Provide the (X, Y) coordinate of the cell's center where the given text is located.  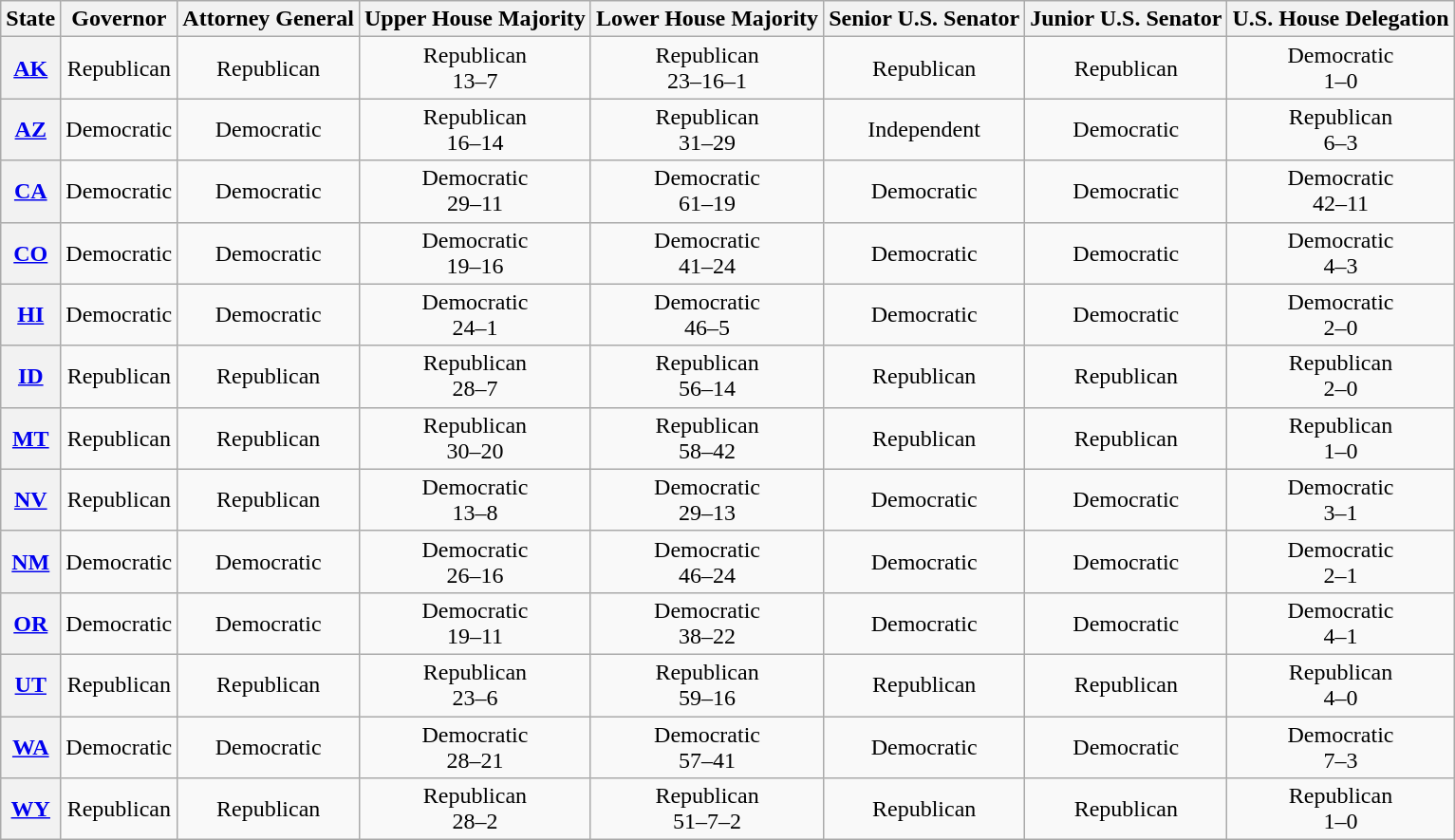
Upper House Majority (475, 19)
Democratic7–3 (1340, 746)
NM (30, 562)
Republican56–14 (706, 376)
Governor (120, 19)
ID (30, 376)
Republican59–16 (706, 685)
Democratic19–16 (475, 252)
Democratic41–24 (706, 252)
Democratic26–16 (475, 562)
AZ (30, 129)
Republican13–7 (475, 68)
Democratic3–1 (1340, 499)
Republican28–2 (475, 809)
UT (30, 685)
Democratic13–8 (475, 499)
Democratic19–11 (475, 623)
Democratic29–11 (475, 192)
Republican23–16–1 (706, 68)
State (30, 19)
Democratic1–0 (1340, 68)
U.S. House Delegation (1340, 19)
Democratic29–13 (706, 499)
Junior U.S. Senator (1126, 19)
AK (30, 68)
Republican58–42 (706, 439)
Democratic61–19 (706, 192)
OR (30, 623)
HI (30, 315)
Democratic46–5 (706, 315)
Democratic42–11 (1340, 192)
Independent (924, 129)
Republican28–7 (475, 376)
Democratic57–41 (706, 746)
NV (30, 499)
Democratic4–1 (1340, 623)
WA (30, 746)
Republican2–0 (1340, 376)
Republican16–14 (475, 129)
Republican30–20 (475, 439)
Republican31–29 (706, 129)
Democratic46–24 (706, 562)
Republican51–7–2 (706, 809)
Democratic24–1 (475, 315)
Republican4–0 (1340, 685)
Lower House Majority (706, 19)
Democratic4–3 (1340, 252)
CO (30, 252)
Attorney General (269, 19)
WY (30, 809)
MT (30, 439)
Democratic2–0 (1340, 315)
Senior U.S. Senator (924, 19)
Democratic38–22 (706, 623)
Democratic28–21 (475, 746)
Republican6–3 (1340, 129)
Republican23–6 (475, 685)
CA (30, 192)
Democratic2–1 (1340, 562)
